Identify which cell holds the provided text, then report its (x, y) central coordinate. 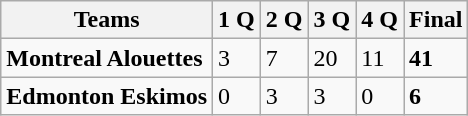
2 Q (284, 20)
1 Q (237, 20)
7 (284, 58)
41 (436, 58)
Edmonton Eskimos (107, 96)
Final (436, 20)
Teams (107, 20)
4 Q (380, 20)
6 (436, 96)
11 (380, 58)
20 (332, 58)
Montreal Alouettes (107, 58)
3 Q (332, 20)
